Determine the [X, Y] coordinate at the center of the cell enclosing the given text.  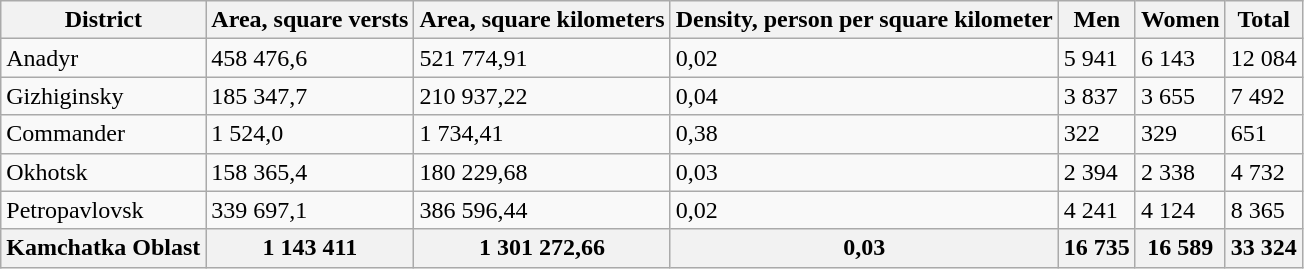
0,38 [864, 134]
0,04 [864, 96]
16 589 [1180, 248]
521 774,91 [542, 58]
458 476,6 [310, 58]
1 524,0 [310, 134]
12 084 [1264, 58]
3 837 [1096, 96]
Men [1096, 20]
386 596,44 [542, 210]
4 732 [1264, 172]
5 941 [1096, 58]
16 735 [1096, 248]
2 394 [1096, 172]
322 [1096, 134]
339 697,1 [310, 210]
1 301 272,66 [542, 248]
33 324 [1264, 248]
District [104, 20]
Total [1264, 20]
Anadyr [104, 58]
210 937,22 [542, 96]
7 492 [1264, 96]
Area, square kilometers [542, 20]
1 734,41 [542, 134]
185 347,7 [310, 96]
158 365,4 [310, 172]
Density, person per square kilometer [864, 20]
651 [1264, 134]
Area, square versts [310, 20]
Women [1180, 20]
6 143 [1180, 58]
2 338 [1180, 172]
1 143 411 [310, 248]
Kamchatka Oblast [104, 248]
180 229,68 [542, 172]
329 [1180, 134]
4 241 [1096, 210]
Gizhiginsky [104, 96]
3 655 [1180, 96]
8 365 [1264, 210]
Okhotsk [104, 172]
Commander [104, 134]
Petropavlovsk [104, 210]
4 124 [1180, 210]
